Extract the (x, y) coordinate from the center of the cell holding the provided text.  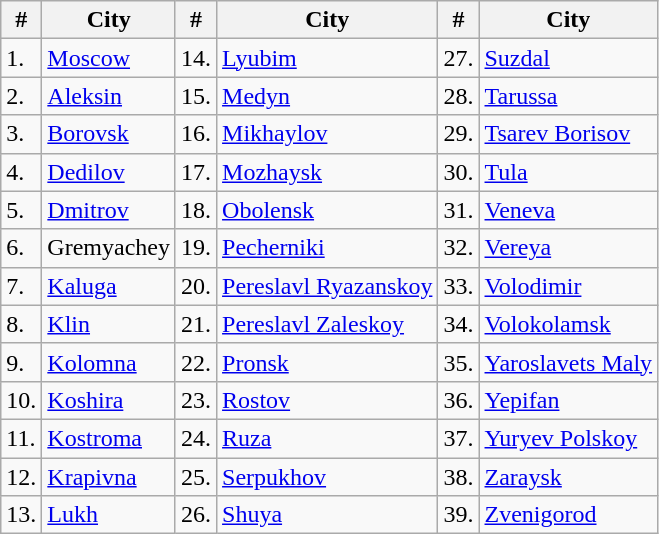
Pecherniki (328, 248)
35. (458, 362)
Krapivna (109, 477)
Aleksin (109, 96)
29. (458, 134)
Rostov (328, 400)
32. (458, 248)
Pereslavl Ryazanskoy (328, 286)
Yaroslavets Maly (568, 362)
22. (196, 362)
Klin (109, 324)
Zvenigorod (568, 515)
Dmitrov (109, 210)
23. (196, 400)
38. (458, 477)
18. (196, 210)
12. (22, 477)
Obolensk (328, 210)
17. (196, 172)
Lukh (109, 515)
21. (196, 324)
Mozhaysk (328, 172)
24. (196, 438)
Volodimir (568, 286)
Pereslavl Zaleskoy (328, 324)
Tula (568, 172)
20. (196, 286)
Koshira (109, 400)
Kolomna (109, 362)
Volokolamsk (568, 324)
39. (458, 515)
Kostroma (109, 438)
Shuya (328, 515)
4. (22, 172)
8. (22, 324)
Pronsk (328, 362)
13. (22, 515)
Medyn (328, 96)
Zaraysk (568, 477)
34. (458, 324)
15. (196, 96)
27. (458, 58)
36. (458, 400)
9. (22, 362)
16. (196, 134)
Tarussa (568, 96)
28. (458, 96)
Lyubim (328, 58)
Dedilov (109, 172)
Tsarev Borisov (568, 134)
Vereya (568, 248)
Serpukhov (328, 477)
Borovsk (109, 134)
19. (196, 248)
2. (22, 96)
3. (22, 134)
5. (22, 210)
Kaluga (109, 286)
30. (458, 172)
Yuryev Polskoy (568, 438)
Yepifan (568, 400)
6. (22, 248)
Veneva (568, 210)
37. (458, 438)
25. (196, 477)
31. (458, 210)
Gremyachey (109, 248)
1. (22, 58)
11. (22, 438)
Ruza (328, 438)
Mikhaylov (328, 134)
10. (22, 400)
33. (458, 286)
Suzdal (568, 58)
Moscow (109, 58)
14. (196, 58)
26. (196, 515)
7. (22, 286)
